Provide the [X, Y] coordinate of the cell's center where the given text is located.  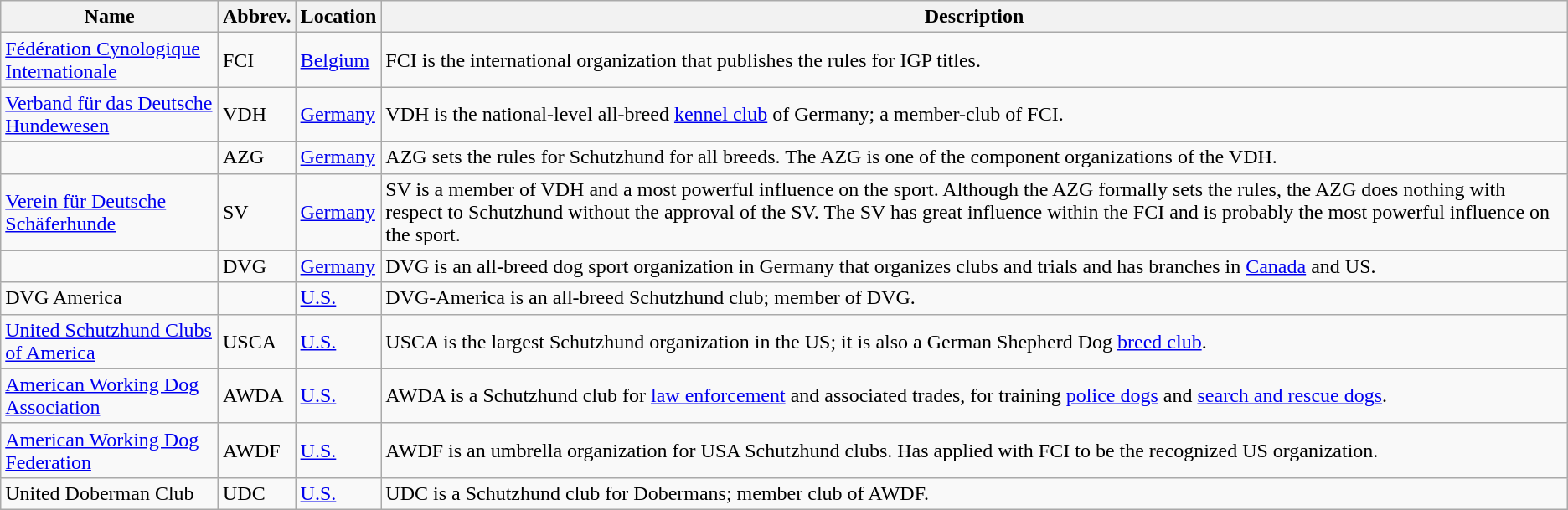
AWDF is an umbrella organization for USA Schutzhund clubs. Has applied with FCI to be the recognized US organization. [974, 451]
USCA is the largest Schutzhund organization in the US; it is also a German Shepherd Dog breed club. [974, 342]
UDC [256, 493]
USCA [256, 342]
AWDF [256, 451]
VDH is the national-level all-breed kennel club of Germany; a member-club of FCI. [974, 114]
Fédération Cynologique Internationale [110, 60]
VDH [256, 114]
SV [256, 212]
Belgium [338, 60]
Location [338, 17]
AZG [256, 157]
United Schutzhund Clubs of America [110, 342]
United Doberman Club [110, 493]
American Working Dog Federation [110, 451]
AZG sets the rules for Schutzhund for all breeds. The AZG is one of the component organizations of the VDH. [974, 157]
American Working Dog Association [110, 395]
FCI is the international organization that publishes the rules for IGP titles. [974, 60]
AWDA is a Schutzhund club for law enforcement and associated trades, for training police dogs and search and rescue dogs. [974, 395]
Verein für Deutsche Schäferhunde [110, 212]
FCI [256, 60]
Name [110, 17]
Verband für das Deutsche Hundewesen [110, 114]
DVG-America is an all-breed Schutzhund club; member of DVG. [974, 298]
DVG is an all-breed dog sport organization in Germany that organizes clubs and trials and has branches in Canada and US. [974, 266]
DVG America [110, 298]
Description [974, 17]
DVG [256, 266]
Abbrev. [256, 17]
AWDA [256, 395]
UDC is a Schutzhund club for Dobermans; member club of AWDF. [974, 493]
